Determine the [X, Y] coordinate at the center of the cell enclosing the given text.  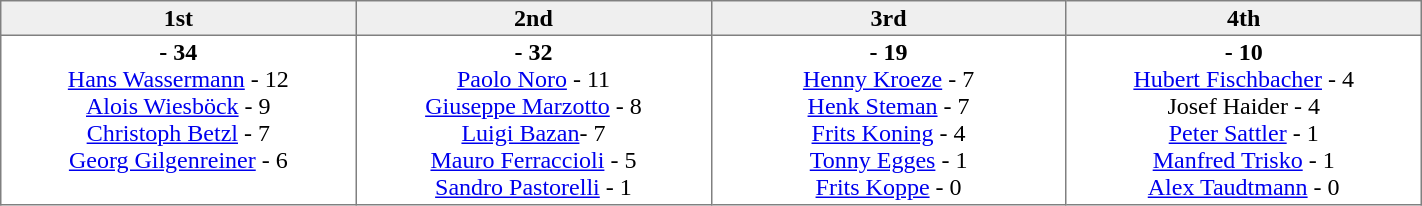
- 10Hubert Fischbacher - 4Josef Haider - 4Peter Sattler - 1Manfred Trisko - 1Alex Taudtmann - 0 [1244, 120]
4th [1244, 18]
- 32Paolo Noro - 11Giuseppe Marzotto - 8Luigi Bazan- 7Mauro Ferraccioli - 5Sandro Pastorelli - 1 [534, 120]
3rd [888, 18]
1st [178, 18]
- 19Henny Kroeze - 7Henk Steman - 7Frits Koning - 4Tonny Egges - 1Frits Koppe - 0 [888, 120]
2nd [534, 18]
- 34Hans Wassermann - 12Alois Wiesböck - 9Christoph Betzl - 7Georg Gilgenreiner - 6 [178, 120]
